Identify which cell holds the provided text, then report its (X, Y) central coordinate. 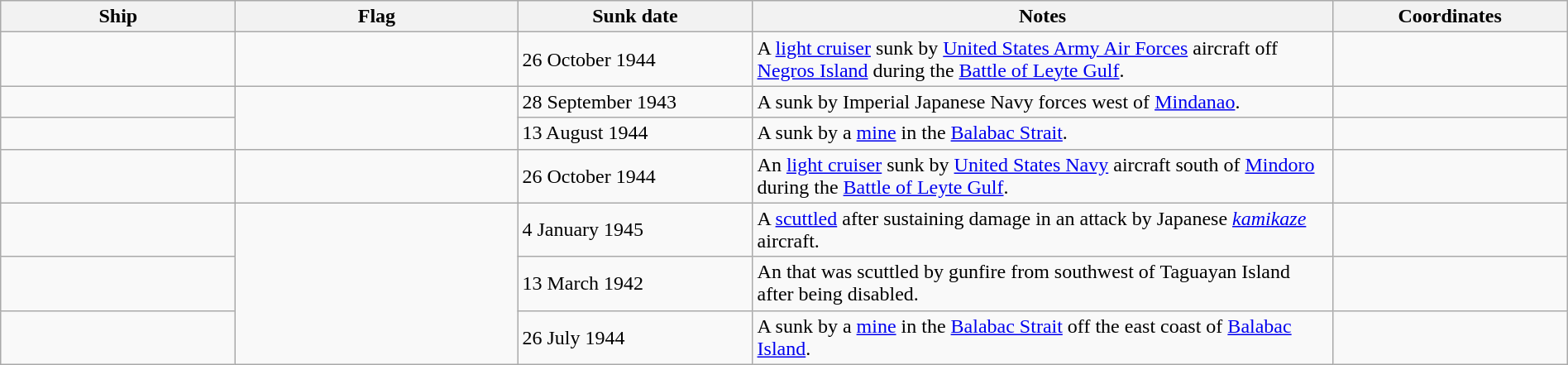
13 March 1942 (635, 283)
Coordinates (1450, 17)
An that was scuttled by gunfire from southwest of Taguayan Island after being disabled. (1042, 283)
Notes (1042, 17)
A sunk by a mine in the Balabac Strait. (1042, 133)
28 September 1943 (635, 102)
4 January 1945 (635, 230)
13 August 1944 (635, 133)
A scuttled after sustaining damage in an attack by Japanese kamikaze aircraft. (1042, 230)
A sunk by Imperial Japanese Navy forces west of Mindanao. (1042, 102)
A light cruiser sunk by United States Army Air Forces aircraft off Negros Island during the Battle of Leyte Gulf. (1042, 60)
Sunk date (635, 17)
26 July 1944 (635, 338)
An light cruiser sunk by United States Navy aircraft south of Mindoro during the Battle of Leyte Gulf. (1042, 175)
Flag (377, 17)
Ship (118, 17)
A sunk by a mine in the Balabac Strait off the east coast of Balabac Island. (1042, 338)
